Find where the given text appears and provide that cell's center as (X, Y) coordinate. 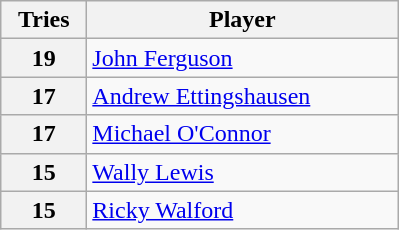
Player (242, 20)
19 (44, 58)
Wally Lewis (242, 172)
Michael O'Connor (242, 134)
Andrew Ettingshausen (242, 96)
Ricky Walford (242, 210)
John Ferguson (242, 58)
Tries (44, 20)
